Pinpoint the cell where the given text exists, returning its (X, Y) midpoint coordinate. 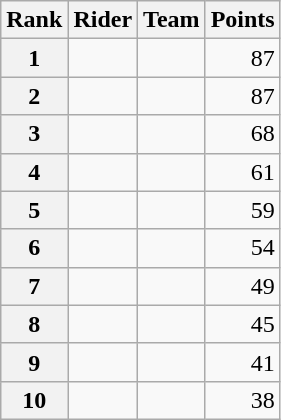
Rider (103, 20)
45 (242, 324)
Team (172, 20)
8 (34, 324)
68 (242, 134)
38 (242, 400)
Points (242, 20)
1 (34, 58)
49 (242, 286)
6 (34, 248)
41 (242, 362)
Rank (34, 20)
5 (34, 210)
2 (34, 96)
9 (34, 362)
61 (242, 172)
54 (242, 248)
7 (34, 286)
3 (34, 134)
4 (34, 172)
10 (34, 400)
59 (242, 210)
